Output the [X, Y] coordinate of the center of the cell containing the given text.  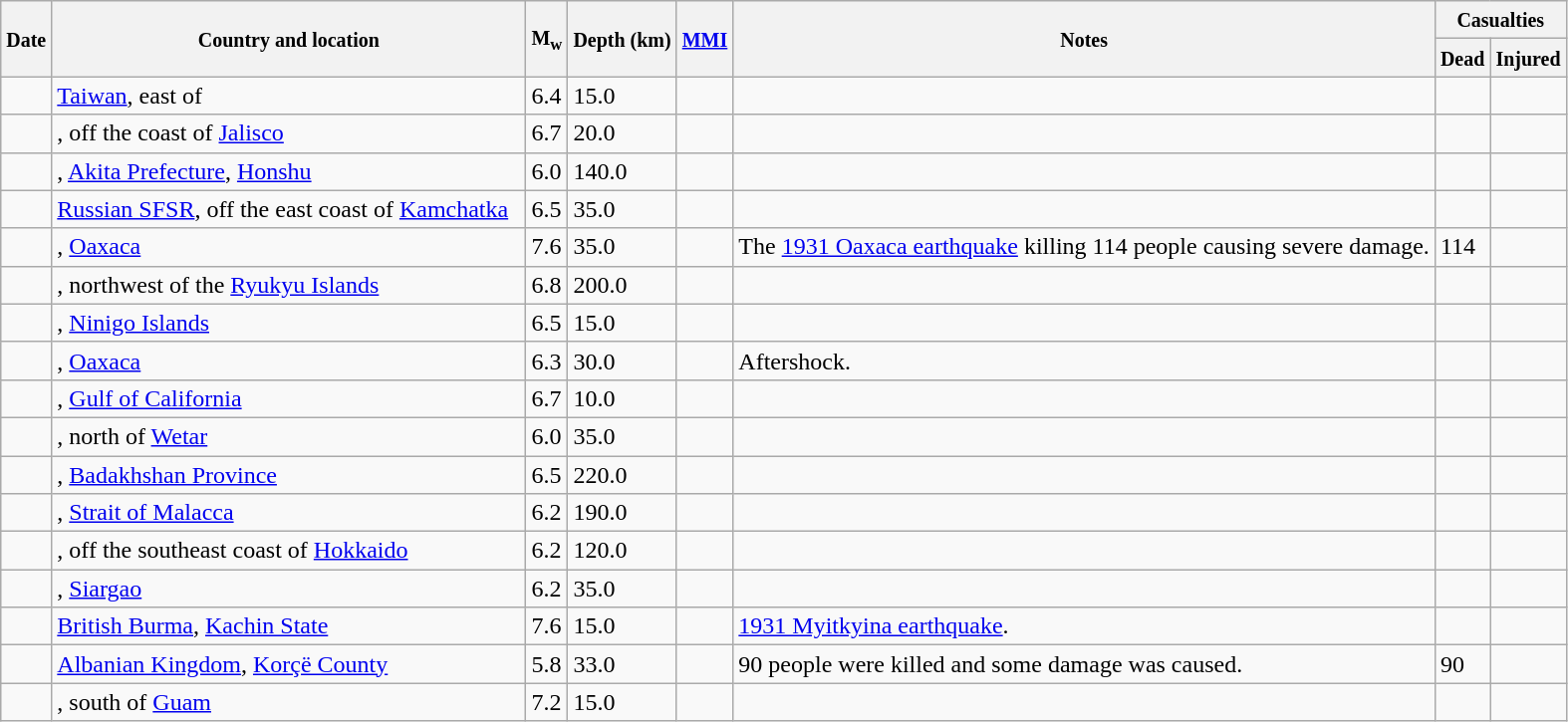
90 people were killed and some damage was caused. [1084, 664]
Russian SFSR, off the east coast of Kamchatka [289, 209]
, Siargao [289, 589]
10.0 [622, 398]
190.0 [622, 513]
5.8 [547, 664]
220.0 [622, 475]
Injured [1528, 58]
6.8 [547, 285]
MMI [705, 39]
Notes [1084, 39]
, Akita Prefecture, Honshu [289, 171]
114 [1462, 247]
90 [1462, 664]
, north of Wetar [289, 436]
The 1931 Oaxaca earthquake killing 114 people causing severe damage. [1084, 247]
Taiwan, east of [289, 96]
British Burma, Kachin State [289, 626]
Casualties [1500, 20]
, Ninigo Islands [289, 323]
, Gulf of California [289, 398]
140.0 [622, 171]
20.0 [622, 133]
7.2 [547, 702]
, northwest of the Ryukyu Islands [289, 285]
Albanian Kingdom, Korçë County [289, 664]
, south of Guam [289, 702]
Depth (km) [622, 39]
Date [26, 39]
, Strait of Malacca [289, 513]
, off the southeast coast of Hokkaido [289, 551]
, Badakhshan Province [289, 475]
30.0 [622, 361]
1931 Myitkyina earthquake. [1084, 626]
200.0 [622, 285]
Mw [547, 39]
33.0 [622, 664]
6.4 [547, 96]
Dead [1462, 58]
6.3 [547, 361]
120.0 [622, 551]
, off the coast of Jalisco [289, 133]
Country and location [289, 39]
Aftershock. [1084, 361]
